Search for the cell housing the specified text and yield its (X, Y) center coordinate. 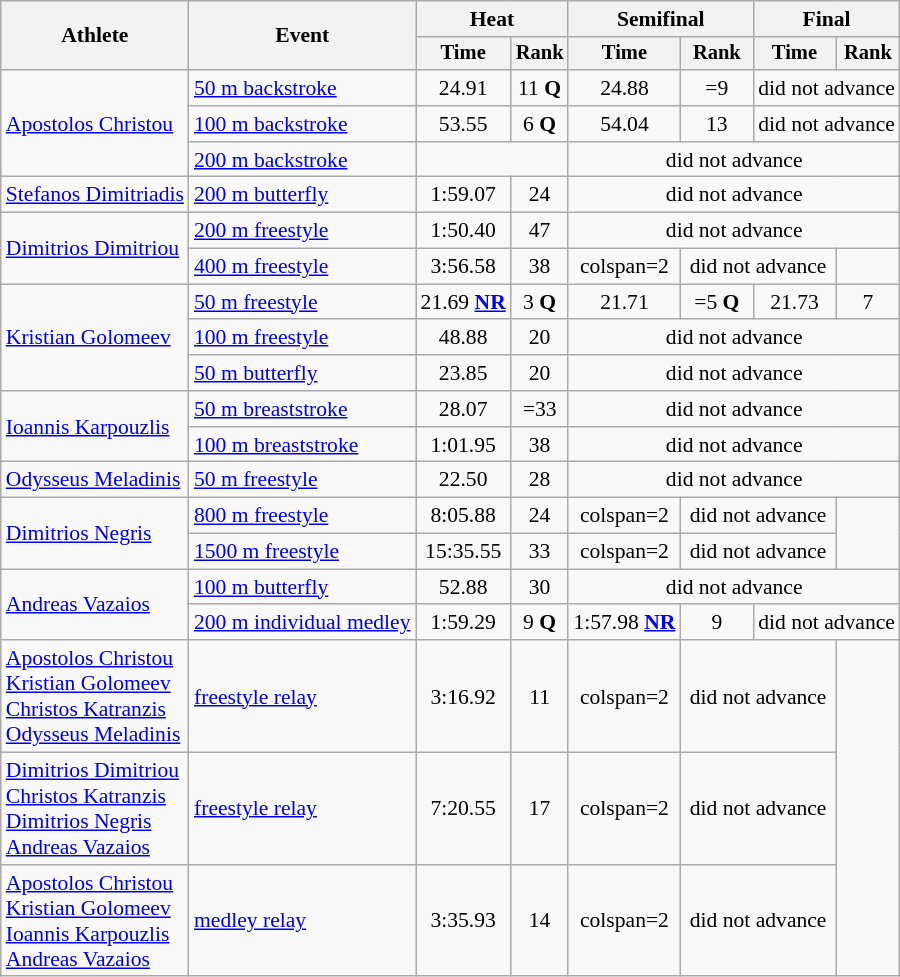
14 (540, 921)
7 (868, 302)
13 (716, 124)
Athlete (95, 36)
Apostolos Christou (95, 124)
21.69 NR (464, 302)
=33 (540, 409)
Ioannis Karpouzlis (95, 426)
medley relay (302, 921)
3:16.92 (464, 696)
24.91 (464, 88)
7:20.55 (464, 809)
48.88 (464, 338)
400 m freestyle (302, 267)
Event (302, 36)
50 m breaststroke (302, 409)
30 (540, 587)
50 m butterfly (302, 373)
54.04 (624, 124)
200 m freestyle (302, 231)
Dimitrios Dimitriou (95, 248)
=9 (716, 88)
Final (826, 19)
22.50 (464, 480)
53.55 (464, 124)
33 (540, 552)
1:01.95 (464, 445)
23.85 (464, 373)
Apostolos ChristouKristian GolomeevIoannis KarpouzlisAndreas Vazaios (95, 921)
Dimitrios Dimitriou Christos KatranzisDimitrios NegrisAndreas Vazaios (95, 809)
Odysseus Meladinis (95, 480)
8:05.88 (464, 516)
17 (540, 809)
15:35.55 (464, 552)
47 (540, 231)
3:35.93 (464, 921)
24.88 (624, 88)
Andreas Vazaios (95, 604)
1500 m freestyle (302, 552)
6 Q (540, 124)
11 (540, 696)
Heat (492, 19)
100 m freestyle (302, 338)
Kristian Golomeev (95, 338)
9 Q (540, 623)
100 m backstroke (302, 124)
100 m butterfly (302, 587)
1:59.07 (464, 195)
28 (540, 480)
9 (716, 623)
Semifinal (660, 19)
3:56.58 (464, 267)
1:57.98 NR (624, 623)
200 m backstroke (302, 160)
Dimitrios Negris (95, 534)
11 Q (540, 88)
1:59.29 (464, 623)
52.88 (464, 587)
200 m individual medley (302, 623)
21.71 (624, 302)
=5 Q (716, 302)
3 Q (540, 302)
Stefanos Dimitriadis (95, 195)
50 m backstroke (302, 88)
1:50.40 (464, 231)
100 m breaststroke (302, 445)
28.07 (464, 409)
21.73 (794, 302)
800 m freestyle (302, 516)
200 m butterfly (302, 195)
Apostolos ChristouKristian GolomeevChristos KatranzisOdysseus Meladinis (95, 696)
